Output the [x, y] coordinate of the center of the cell containing the given text.  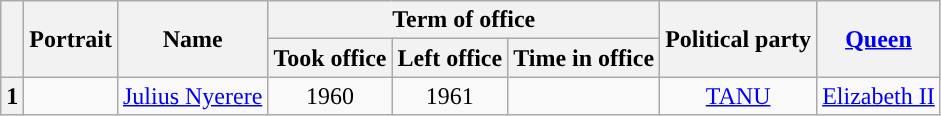
Name [192, 39]
TANU [738, 96]
Term of office [464, 20]
1960 [330, 96]
Took office [330, 58]
1961 [450, 96]
Left office [450, 58]
Julius Nyerere [192, 96]
Elizabeth II [879, 96]
1 [12, 96]
Queen [879, 39]
Time in office [584, 58]
Portrait [71, 39]
Political party [738, 39]
